For the text-containing cell, return its midpoint in [x, y] coordinate format. 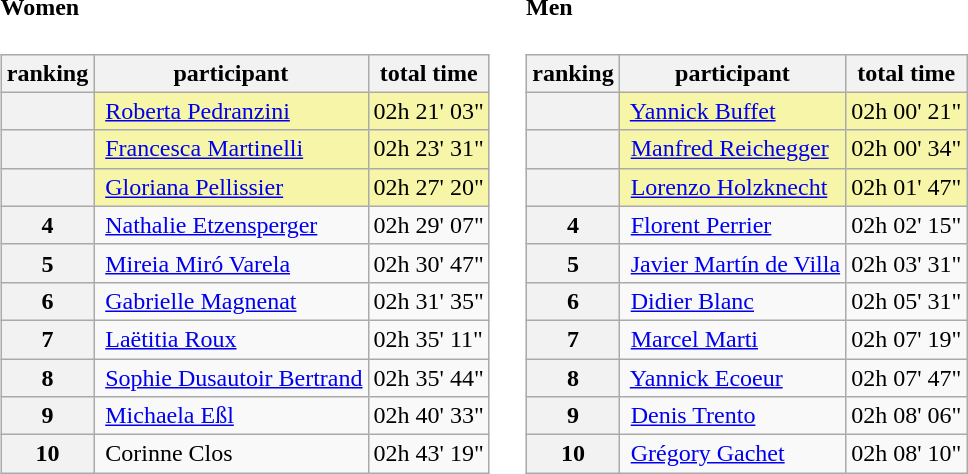
02h 23' 31" [428, 149]
Gloriana Pellissier [231, 187]
02h 43' 19" [428, 454]
02h 31' 35" [428, 301]
02h 30' 47" [428, 263]
02h 00' 21" [906, 111]
Yannick Buffet [732, 111]
Michaela Eßl [231, 416]
Sophie Dusautoir Bertrand [231, 378]
02h 08' 06" [906, 416]
Didier Blanc [732, 301]
02h 02' 15" [906, 225]
Mireia Miró Varela [231, 263]
02h 27' 20" [428, 187]
02h 35' 44" [428, 378]
Corinne Clos [231, 454]
02h 21' 03" [428, 111]
Manfred Reichegger [732, 149]
Javier Martín de Villa [732, 263]
02h 08' 10" [906, 454]
Grégory Gachet [732, 454]
02h 05' 31" [906, 301]
Nathalie Etzensperger [231, 225]
02h 07' 47" [906, 378]
Roberta Pedranzini [231, 111]
Marcel Marti [732, 339]
02h 29' 07" [428, 225]
Lorenzo Holzknecht [732, 187]
Gabrielle Magnenat [231, 301]
Francesca Martinelli [231, 149]
Yannick Ecoeur [732, 378]
Denis Trento [732, 416]
02h 07' 19" [906, 339]
02h 35' 11" [428, 339]
Laëtitia Roux [231, 339]
02h 03' 31" [906, 263]
02h 40' 33" [428, 416]
02h 01' 47" [906, 187]
Florent Perrier [732, 225]
02h 00' 34" [906, 149]
